Search for the cell housing the specified text and yield its [X, Y] center coordinate. 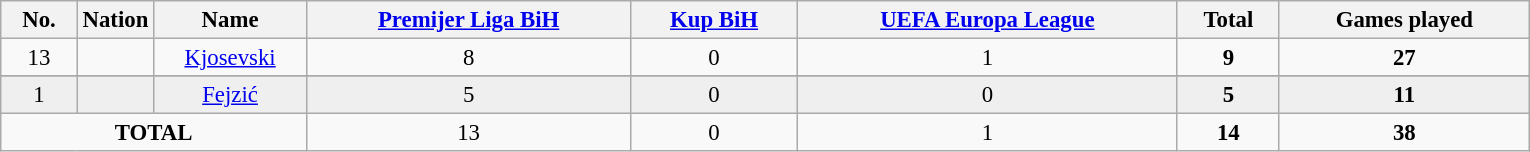
38 [1404, 133]
Fejzić [230, 95]
9 [1228, 58]
Kup BiH [714, 20]
TOTAL [154, 133]
Name [230, 20]
UEFA Europa League [987, 20]
Nation [115, 20]
14 [1228, 133]
27 [1404, 58]
Kjosevski [230, 58]
Premijer Liga BiH [468, 20]
11 [1404, 95]
8 [468, 58]
Games played [1404, 20]
No. [39, 20]
Total [1228, 20]
